Return [x, y] of the center of cell containing provided text 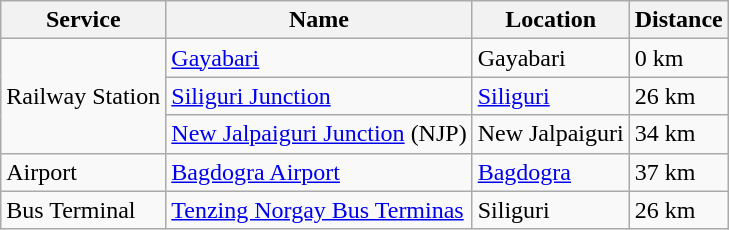
Service [84, 20]
37 km [678, 172]
34 km [678, 134]
New Jalpaiguri [550, 134]
Bagdogra Airport [319, 172]
Railway Station [84, 96]
Bus Terminal [84, 210]
Name [319, 20]
New Jalpaiguri Junction (NJP) [319, 134]
Location [550, 20]
Distance [678, 20]
Siliguri Junction [319, 96]
Airport [84, 172]
Tenzing Norgay Bus Terminas [319, 210]
0 km [678, 58]
Bagdogra [550, 172]
